Capture the cell that displays the provided text and extract its [X, Y] central coordinate. 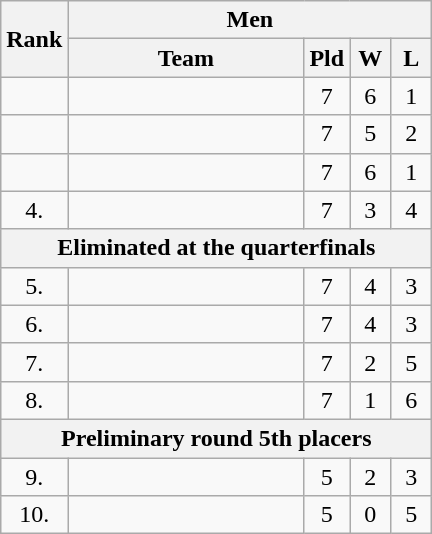
5. [34, 286]
6. [34, 324]
4. [34, 210]
Rank [34, 39]
9. [34, 477]
0 [370, 515]
8. [34, 400]
Pld [327, 58]
W [370, 58]
Eliminated at the quarterfinals [216, 248]
Preliminary round 5th placers [216, 438]
Team [186, 58]
L [412, 58]
10. [34, 515]
Men [250, 20]
7. [34, 362]
